Detect which cell encompasses the target text, then output its [X, Y] center coordinate. 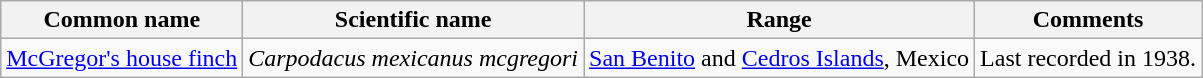
Carpodacus mexicanus mcgregori [414, 58]
McGregor's house finch [122, 58]
San Benito and Cedros Islands, Mexico [780, 58]
Common name [122, 20]
Last recorded in 1938. [1088, 58]
Scientific name [414, 20]
Range [780, 20]
Comments [1088, 20]
